Determine the [x, y] coordinate at the center of the cell enclosing the given text.  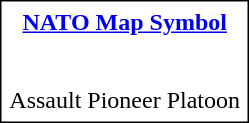
NATO Map Symbol [125, 22]
Assault Pioneer Platoon [125, 100]
